Provide the [X, Y] coordinate of the cell's center where the given text is located.  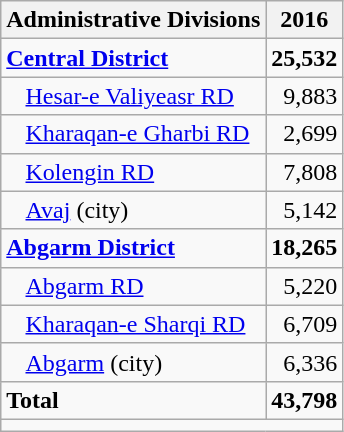
6,709 [304, 324]
2,699 [304, 134]
Abgarm District [134, 248]
6,336 [304, 362]
5,142 [304, 210]
Abgarm (city) [134, 362]
Administrative Divisions [134, 20]
25,532 [304, 58]
7,808 [304, 172]
Kharaqan-e Sharqi RD [134, 324]
9,883 [304, 96]
Kharaqan-e Gharbi RD [134, 134]
Hesar-e Valiyeasr RD [134, 96]
Central District [134, 58]
2016 [304, 20]
Total [134, 400]
5,220 [304, 286]
Kolengin RD [134, 172]
43,798 [304, 400]
18,265 [304, 248]
Avaj (city) [134, 210]
Abgarm RD [134, 286]
